Return (X, Y) of the center of cell containing provided text 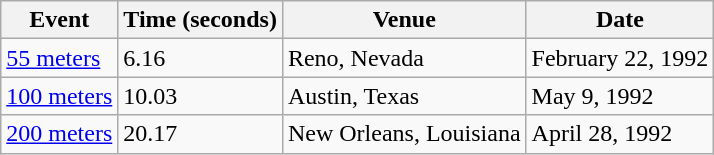
Date (620, 20)
200 meters (60, 134)
Event (60, 20)
55 meters (60, 58)
Time (seconds) (200, 20)
May 9, 1992 (620, 96)
10.03 (200, 96)
6.16 (200, 58)
Reno, Nevada (404, 58)
Austin, Texas (404, 96)
20.17 (200, 134)
New Orleans, Louisiana (404, 134)
Venue (404, 20)
February 22, 1992 (620, 58)
100 meters (60, 96)
April 28, 1992 (620, 134)
